Extract the (x, y) coordinate from the center of the cell holding the provided text.  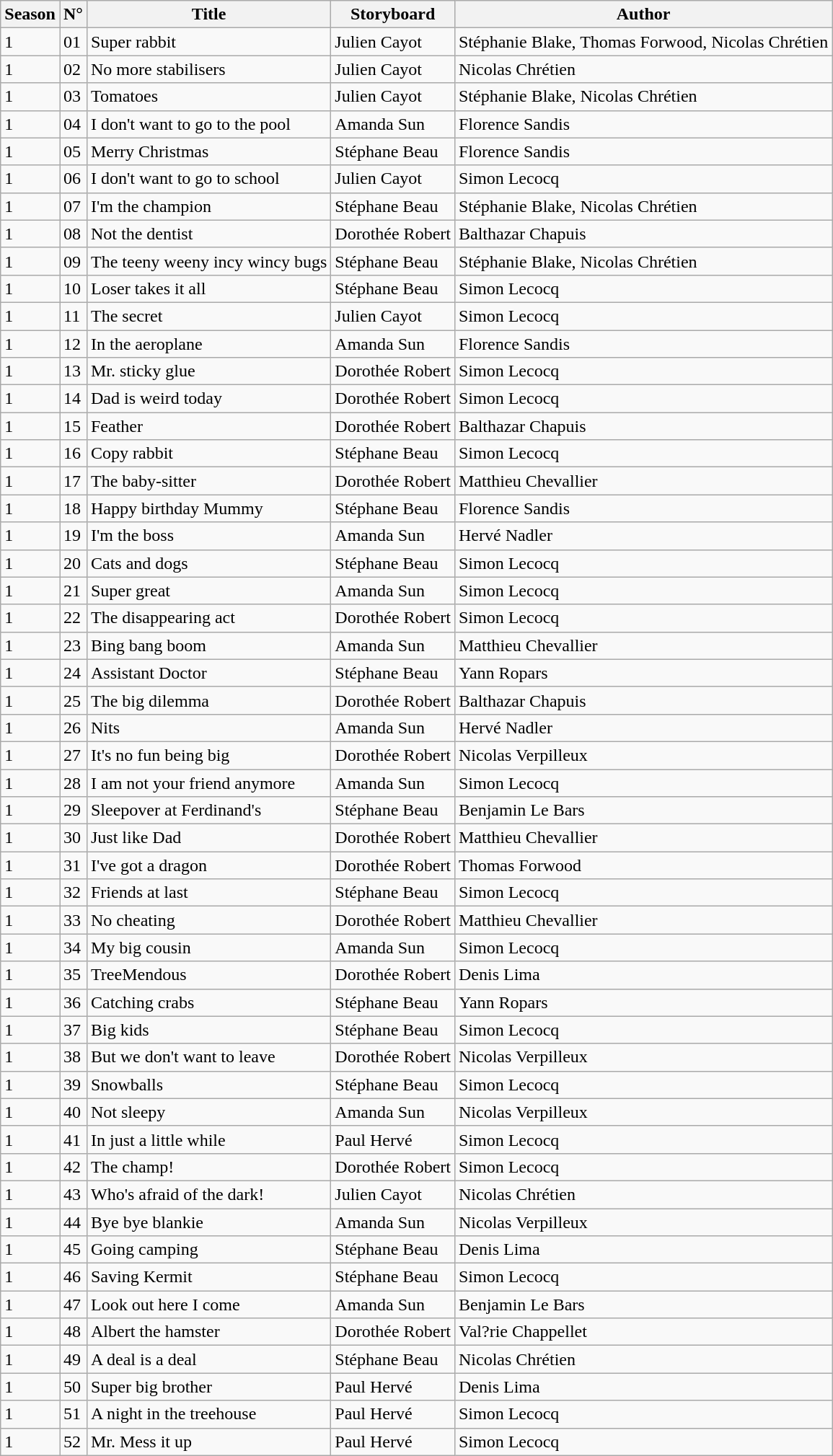
The secret (208, 316)
33 (73, 920)
16 (73, 454)
Look out here I come (208, 1305)
06 (73, 179)
Author (643, 14)
Nits (208, 728)
Catching crabs (208, 1002)
22 (73, 618)
I'm the boss (208, 536)
Sleepover at Ferdinand's (208, 811)
42 (73, 1167)
Title (208, 14)
32 (73, 893)
The teeny weeny incy wincy bugs (208, 261)
TreeMendous (208, 975)
Merry Christmas (208, 151)
41 (73, 1139)
N° (73, 14)
Bye bye blankie (208, 1222)
Season (30, 14)
Albert the hamster (208, 1332)
Loser takes it all (208, 288)
52 (73, 1442)
14 (73, 399)
19 (73, 536)
38 (73, 1057)
Cats and dogs (208, 563)
Not the dentist (208, 234)
20 (73, 563)
I don't want to go to the pool (208, 124)
50 (73, 1387)
Super great (208, 591)
Just like Dad (208, 838)
28 (73, 782)
01 (73, 42)
But we don't want to leave (208, 1057)
36 (73, 1002)
A night in the treehouse (208, 1414)
Mr. Mess it up (208, 1442)
Going camping (208, 1250)
08 (73, 234)
Dad is weird today (208, 399)
It's no fun being big (208, 755)
18 (73, 508)
25 (73, 700)
45 (73, 1250)
49 (73, 1359)
Bing bang boom (208, 645)
40 (73, 1112)
44 (73, 1222)
11 (73, 316)
23 (73, 645)
24 (73, 673)
35 (73, 975)
In the aeroplane (208, 344)
Mr. sticky glue (208, 371)
34 (73, 948)
Super rabbit (208, 42)
Snowballs (208, 1085)
02 (73, 69)
39 (73, 1085)
A deal is a deal (208, 1359)
12 (73, 344)
No cheating (208, 920)
Feather (208, 426)
Storyboard (393, 14)
43 (73, 1194)
The baby-sitter (208, 481)
47 (73, 1305)
I don't want to go to school (208, 179)
Stéphanie Blake, Thomas Forwood, Nicolas Chrétien (643, 42)
Happy birthday Mummy (208, 508)
Val?rie Chappellet (643, 1332)
26 (73, 728)
Super big brother (208, 1387)
15 (73, 426)
Tomatoes (208, 97)
The big dilemma (208, 700)
09 (73, 261)
17 (73, 481)
13 (73, 371)
05 (73, 151)
My big cousin (208, 948)
Assistant Doctor (208, 673)
07 (73, 206)
37 (73, 1030)
27 (73, 755)
I'm the champion (208, 206)
Saving Kermit (208, 1277)
31 (73, 865)
Thomas Forwood (643, 865)
29 (73, 811)
10 (73, 288)
Who's afraid of the dark! (208, 1194)
The champ! (208, 1167)
51 (73, 1414)
I've got a dragon (208, 865)
30 (73, 838)
46 (73, 1277)
I am not your friend anymore (208, 782)
Friends at last (208, 893)
03 (73, 97)
The disappearing act (208, 618)
In just a little while (208, 1139)
Copy rabbit (208, 454)
Big kids (208, 1030)
04 (73, 124)
21 (73, 591)
48 (73, 1332)
Not sleepy (208, 1112)
No more stabilisers (208, 69)
